Scan for the cell matching the given text and deliver its (x, y) coordinate at center. 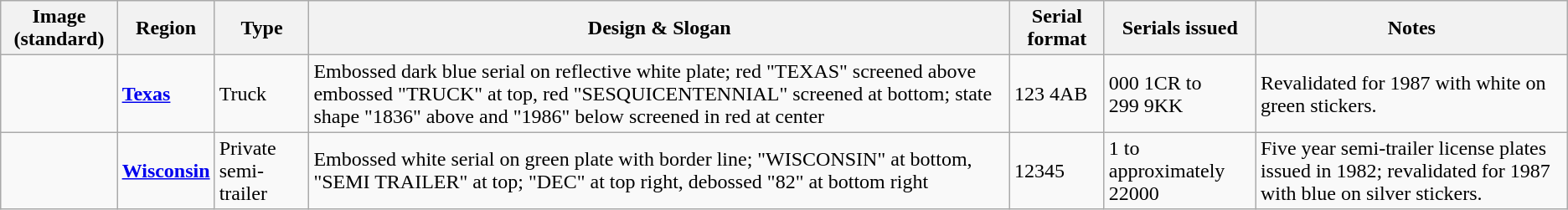
Type (261, 28)
Wisconsin (166, 171)
Revalidated for 1987 with white on green stickers. (1411, 94)
Truck (261, 94)
123 4AB (1057, 94)
Image (standard) (59, 28)
000 1CR to 299 9KK (1179, 94)
Texas (166, 94)
Design & Slogan (660, 28)
Serial format (1057, 28)
Serials issued (1179, 28)
Five year semi-trailer license plates issued in 1982; revalidated for 1987 with blue on silver stickers. (1411, 171)
1 to approximately 22000 (1179, 171)
12345 (1057, 171)
Private semi-trailer (261, 171)
Region (166, 28)
Notes (1411, 28)
